Pinpoint the cell where the given text exists, returning its (x, y) midpoint coordinate. 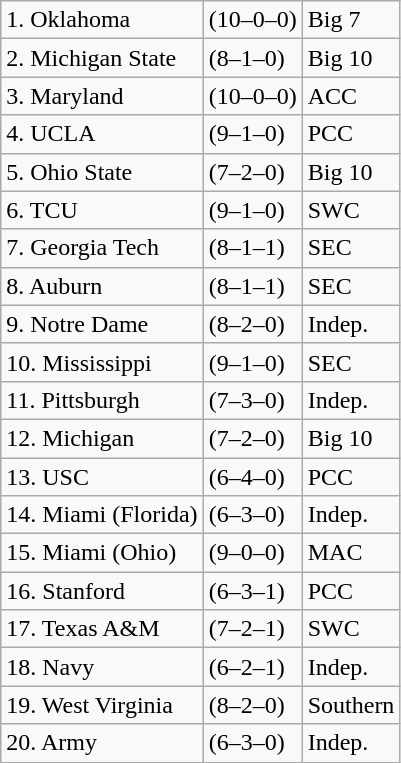
(6–2–1) (252, 667)
14. Miami (Florida) (102, 515)
19. West Virginia (102, 705)
Southern (351, 705)
17. Texas A&M (102, 629)
12. Michigan (102, 438)
18. Navy (102, 667)
(8–1–0) (252, 58)
8. Auburn (102, 286)
10. Mississippi (102, 362)
(6–3–1) (252, 591)
Big 7 (351, 20)
(7–2–1) (252, 629)
(9–0–0) (252, 553)
5. Ohio State (102, 172)
6. TCU (102, 210)
7. Georgia Tech (102, 248)
2. Michigan State (102, 58)
(7–3–0) (252, 400)
9. Notre Dame (102, 324)
1. Oklahoma (102, 20)
11. Pittsburgh (102, 400)
(6–4–0) (252, 477)
16. Stanford (102, 591)
20. Army (102, 743)
3. Maryland (102, 96)
15. Miami (Ohio) (102, 553)
13. USC (102, 477)
MAC (351, 553)
4. UCLA (102, 134)
ACC (351, 96)
